Find where the given text appears and provide that cell's center as (x, y) coordinate. 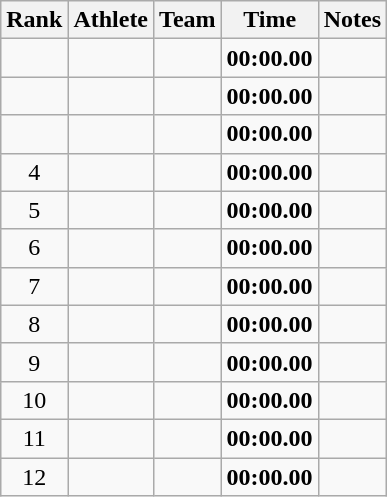
10 (34, 400)
8 (34, 324)
9 (34, 362)
6 (34, 248)
Rank (34, 20)
12 (34, 477)
5 (34, 210)
Athlete (111, 20)
11 (34, 438)
7 (34, 286)
4 (34, 172)
Notes (352, 20)
Time (270, 20)
Team (188, 20)
